Return the (x, y) coordinate for the center point of the cell that contains the specified text.  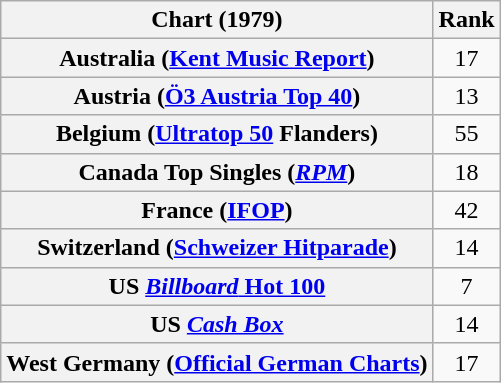
US Billboard Hot 100 (217, 286)
US Cash Box (217, 324)
Belgium (Ultratop 50 Flanders) (217, 134)
Switzerland (Schweizer Hitparade) (217, 248)
55 (466, 134)
Chart (1979) (217, 20)
Austria (Ö3 Austria Top 40) (217, 96)
Canada Top Singles (RPM) (217, 172)
France (IFOP) (217, 210)
Australia (Kent Music Report) (217, 58)
Rank (466, 20)
42 (466, 210)
7 (466, 286)
West Germany (Official German Charts) (217, 362)
13 (466, 96)
18 (466, 172)
